Capture the cell that displays the provided text and extract its (X, Y) central coordinate. 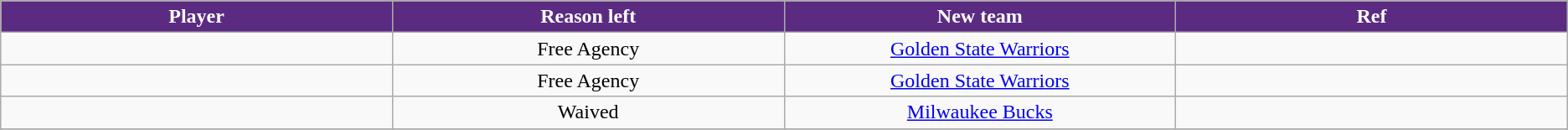
Milwaukee Bucks (980, 112)
New team (980, 17)
Player (197, 17)
Waived (588, 112)
Ref (1372, 17)
Reason left (588, 17)
